Output the (X, Y) coordinate of the center of the cell containing the given text.  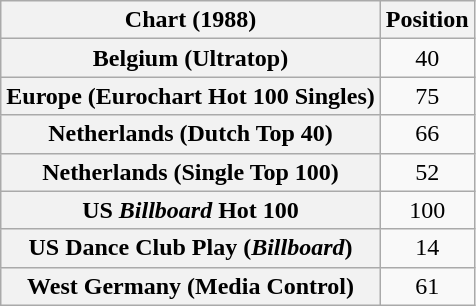
40 (427, 58)
75 (427, 96)
61 (427, 286)
US Dance Club Play (Billboard) (191, 248)
Netherlands (Dutch Top 40) (191, 134)
14 (427, 248)
100 (427, 210)
West Germany (Media Control) (191, 286)
Belgium (Ultratop) (191, 58)
Chart (1988) (191, 20)
US Billboard Hot 100 (191, 210)
Europe (Eurochart Hot 100 Singles) (191, 96)
Netherlands (Single Top 100) (191, 172)
Position (427, 20)
66 (427, 134)
52 (427, 172)
